Capture the cell that displays the provided text and extract its [X, Y] central coordinate. 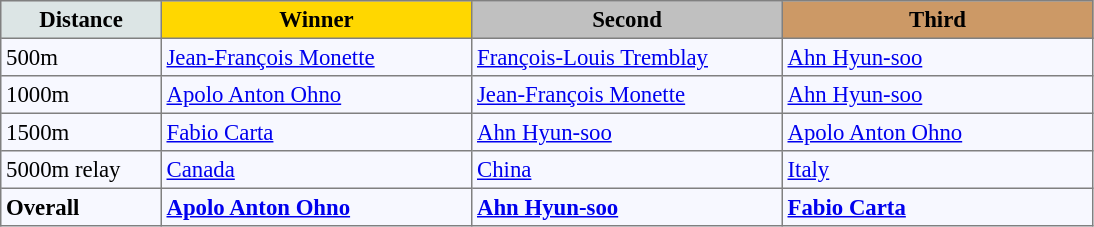
1500m [81, 132]
Overall [81, 207]
China [627, 170]
Winner [316, 20]
Italy [937, 170]
Canada [316, 170]
Third [937, 20]
Second [627, 20]
François-Louis Tremblay [627, 57]
500m [81, 57]
5000m relay [81, 170]
1000m [81, 95]
Distance [81, 20]
